For the text-containing cell, return its midpoint in [x, y] coordinate format. 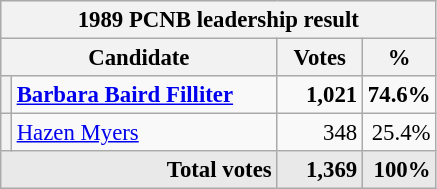
25.4% [400, 133]
Barbara Baird Filliter [144, 95]
1,021 [320, 95]
Hazen Myers [144, 133]
1,369 [320, 170]
Candidate [139, 58]
100% [400, 170]
1989 PCNB leadership result [218, 20]
Votes [320, 58]
348 [320, 133]
Total votes [139, 170]
% [400, 58]
74.6% [400, 95]
